From the cell containing the given text, extract its center point as (x, y) coordinate. 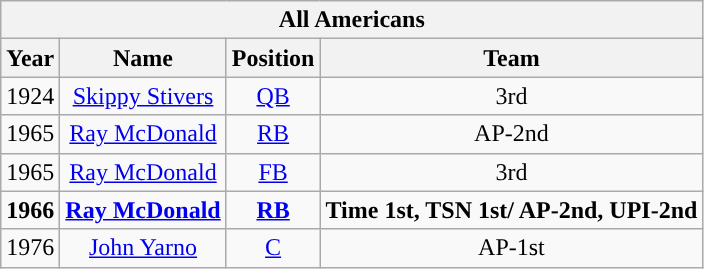
1976 (30, 248)
Team (512, 58)
Position (273, 58)
AP-2nd (512, 134)
FB (273, 172)
1924 (30, 96)
Year (30, 58)
Time 1st, TSN 1st/ AP-2nd, UPI-2nd (512, 210)
1966 (30, 210)
QB (273, 96)
C (273, 248)
John Yarno (143, 248)
All Americans (352, 20)
Skippy Stivers (143, 96)
Name (143, 58)
AP-1st (512, 248)
